From the cell containing the given text, extract its center point as [X, Y] coordinate. 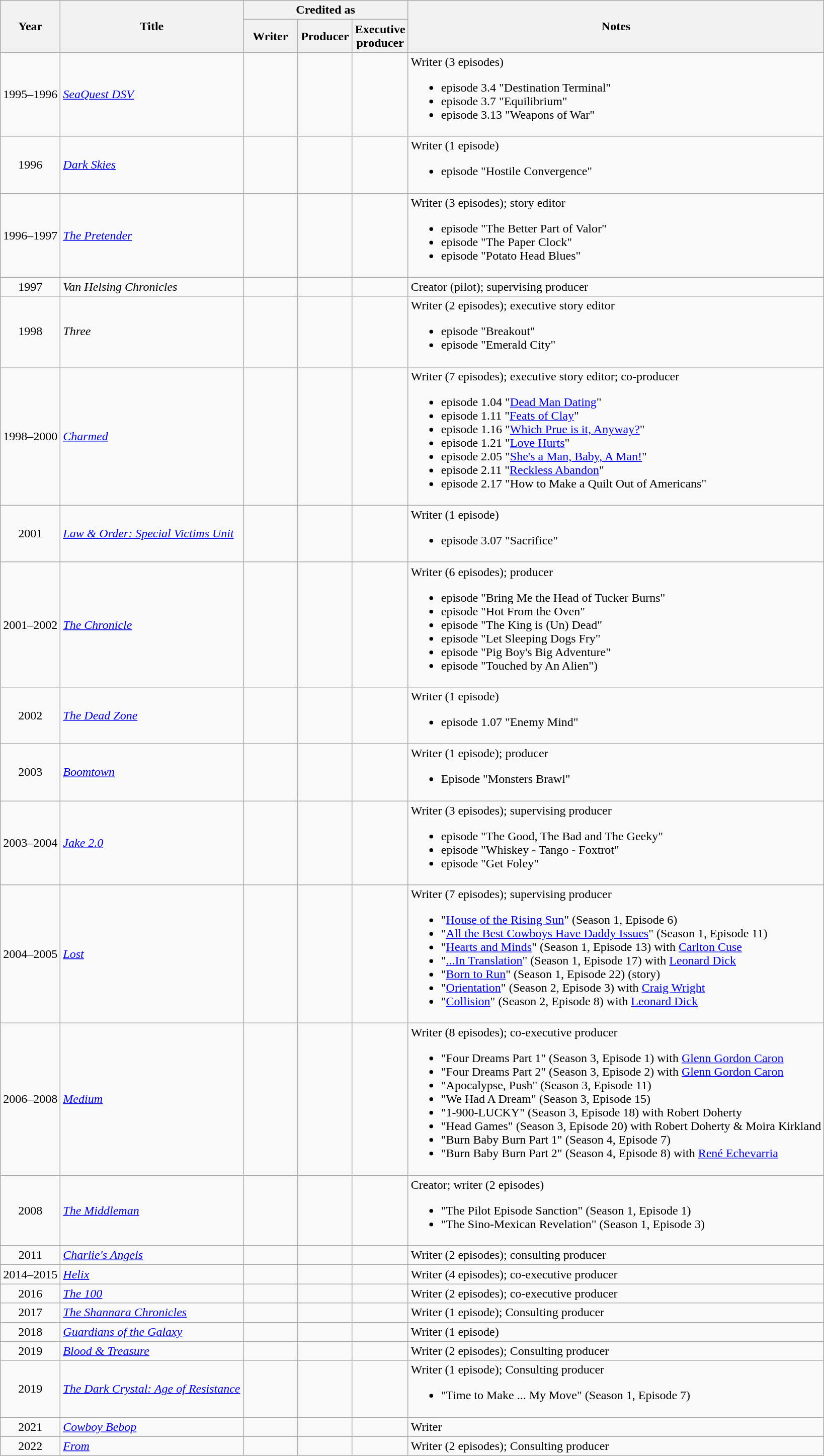
Creator (pilot); supervising producer [616, 287]
Guardians of the Galaxy [152, 1332]
2004–2005 [30, 954]
Helix [152, 1274]
The Pretender [152, 235]
Cowboy Bebop [152, 1427]
2001–2002 [30, 624]
Charlie's Angels [152, 1255]
Executive producer [380, 36]
Three [152, 332]
Notes [616, 26]
Lost [152, 954]
2002 [30, 715]
The Shannara Chronicles [152, 1313]
2022 [30, 1446]
2008 [30, 1210]
Writer (1 episode)episode 1.07 "Enemy Mind" [616, 715]
The 100 [152, 1293]
Blood & Treasure [152, 1351]
1996–1997 [30, 235]
2014–2015 [30, 1274]
1996 [30, 165]
Title [152, 26]
2021 [30, 1427]
The Chronicle [152, 624]
Year [30, 26]
Producer [325, 36]
2003 [30, 772]
Writer (3 episodes)episode 3.4 "Destination Terminal"episode 3.7 "Equilibrium"episode 3.13 "Weapons of War" [616, 95]
2017 [30, 1313]
Jake 2.0 [152, 843]
Writer (1 episode); Consulting producer [616, 1313]
Writer (1 episode)episode 3.07 "Sacrifice" [616, 533]
1998–2000 [30, 436]
Law & Order: Special Victims Unit [152, 533]
1997 [30, 287]
Credited as [325, 10]
Creator; writer (2 episodes)"The Pilot Episode Sanction" (Season 1, Episode 1)"The Sino-Mexican Revelation" (Season 1, Episode 3) [616, 1210]
Charmed [152, 436]
From [152, 1446]
2011 [30, 1255]
Writer (2 episodes); consulting producer [616, 1255]
Writer (1 episode); producerEpisode "Monsters Brawl" [616, 772]
The Middleman [152, 1210]
Boomtown [152, 772]
Dark Skies [152, 165]
2003–2004 [30, 843]
Writer (2 episodes); co-executive producer [616, 1293]
1998 [30, 332]
2006–2008 [30, 1099]
2001 [30, 533]
Writer (1 episode)episode "Hostile Convergence" [616, 165]
Writer (3 episodes); story editorepisode "The Better Part of Valor"episode "The Paper Clock"episode "Potato Head Blues" [616, 235]
Writer (2 episodes); executive story editorepisode "Breakout"episode "Emerald City" [616, 332]
2018 [30, 1332]
1995–1996 [30, 95]
Writer (1 episode); Consulting producer"Time to Make ... My Move" (Season 1, Episode 7) [616, 1389]
Writer (3 episodes); supervising producerepisode "The Good, The Bad and The Geeky"episode "Whiskey - Tango - Foxtrot"episode "Get Foley" [616, 843]
Writer (1 episode) [616, 1332]
2016 [30, 1293]
Writer (4 episodes); co-executive producer [616, 1274]
SeaQuest DSV [152, 95]
The Dark Crystal: Age of Resistance [152, 1389]
The Dead Zone [152, 715]
Medium [152, 1099]
Van Helsing Chronicles [152, 287]
